Capture the cell that displays the provided text and extract its (x, y) central coordinate. 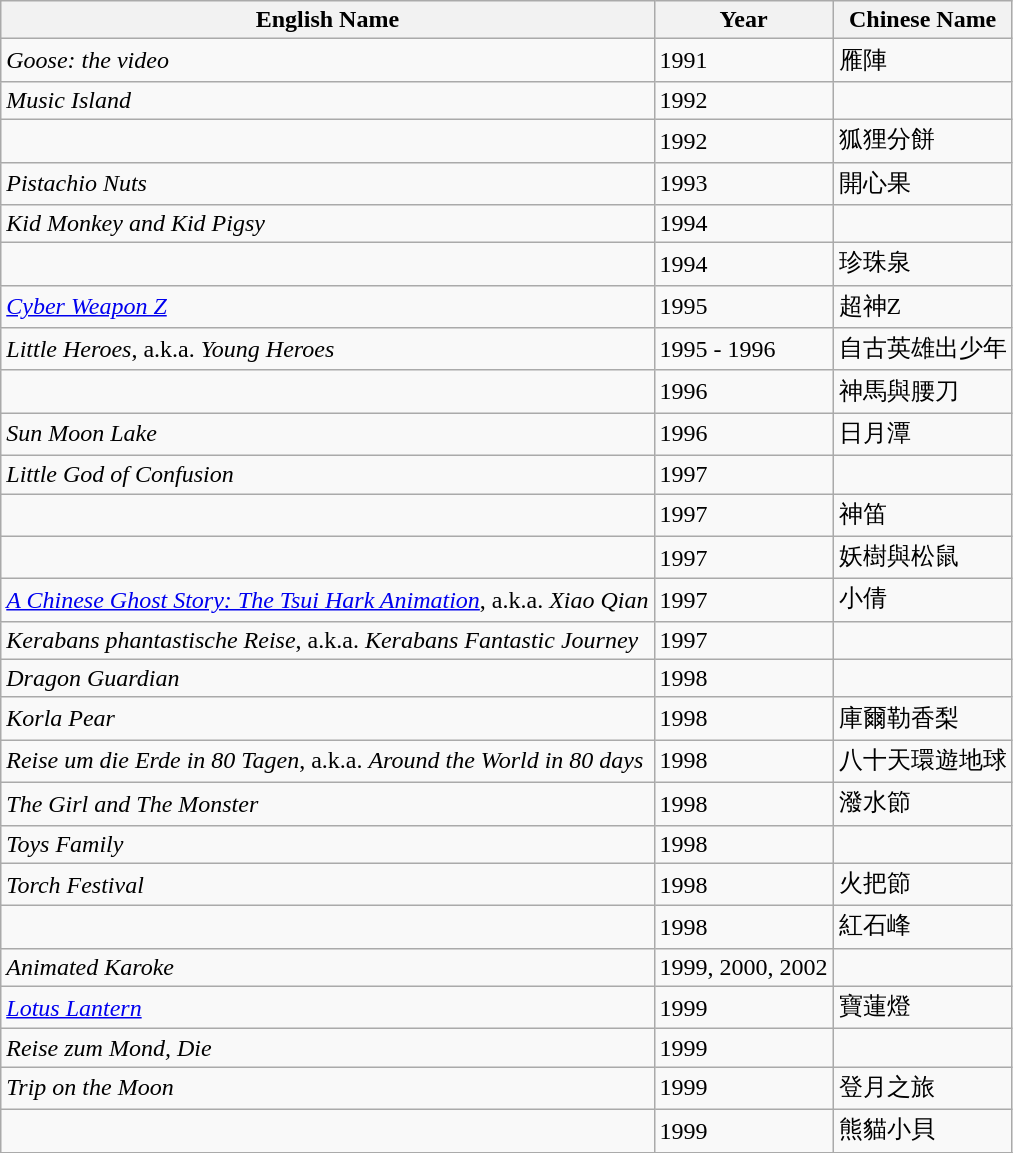
Chinese Name (922, 20)
庫爾勒香梨 (922, 718)
Goose: the video (328, 60)
神馬與腰刀 (922, 392)
火把節 (922, 884)
Little God of Confusion (328, 474)
八十天環遊地球 (922, 762)
Toys Family (328, 844)
Reise zum Mond, Die (328, 1048)
1995 (744, 306)
Pistachio Nuts (328, 184)
開心果 (922, 184)
Kid Monkey and Kid Pigsy (328, 224)
Reise um die Erde in 80 Tagen, a.k.a. Around the World in 80 days (328, 762)
熊貓小貝 (922, 1130)
Torch Festival (328, 884)
Animated Karoke (328, 967)
Little Heroes, a.k.a. Young Heroes (328, 350)
寶蓮燈 (922, 1008)
登月之旅 (922, 1088)
Music Island (328, 100)
1991 (744, 60)
Sun Moon Lake (328, 434)
A Chinese Ghost Story: The Tsui Hark Animation, a.k.a. Xiao Qian (328, 600)
English Name (328, 20)
Kerabans phantastische Reise, a.k.a. Kerabans Fantastic Journey (328, 640)
自古英雄出少年 (922, 350)
超神Z (922, 306)
1995 - 1996 (744, 350)
紅石峰 (922, 928)
妖樹與松鼠 (922, 558)
神笛 (922, 516)
潑水節 (922, 804)
日月潭 (922, 434)
Trip on the Moon (328, 1088)
Korla Pear (328, 718)
狐狸分餅 (922, 140)
Cyber Weapon Z (328, 306)
1993 (744, 184)
小倩 (922, 600)
Lotus Lantern (328, 1008)
Dragon Guardian (328, 678)
1999, 2000, 2002 (744, 967)
The Girl and The Monster (328, 804)
雁陣 (922, 60)
Year (744, 20)
珍珠泉 (922, 264)
